Locate the cell with the specified text and output its (X, Y) center coordinate. 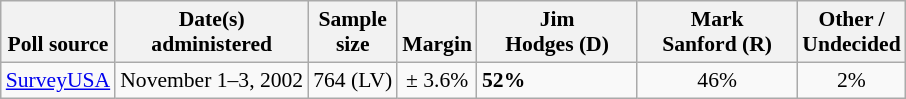
52% (557, 80)
± 3.6% (437, 80)
JimHodges (D) (557, 32)
Margin (437, 32)
Date(s)administered (212, 32)
November 1–3, 2002 (212, 80)
Poll source (58, 32)
Samplesize (352, 32)
46% (717, 80)
MarkSanford (R) (717, 32)
764 (LV) (352, 80)
2% (851, 80)
SurveyUSA (58, 80)
Other /Undecided (851, 32)
